Return [X, Y] of the center of cell containing provided text 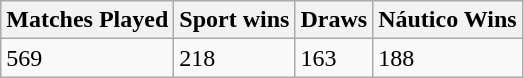
Náutico Wins [448, 20]
Draws [334, 20]
Sport wins [234, 20]
188 [448, 58]
218 [234, 58]
569 [88, 58]
163 [334, 58]
Matches Played [88, 20]
